Determine the [X, Y] coordinate at the center of the cell enclosing the given text.  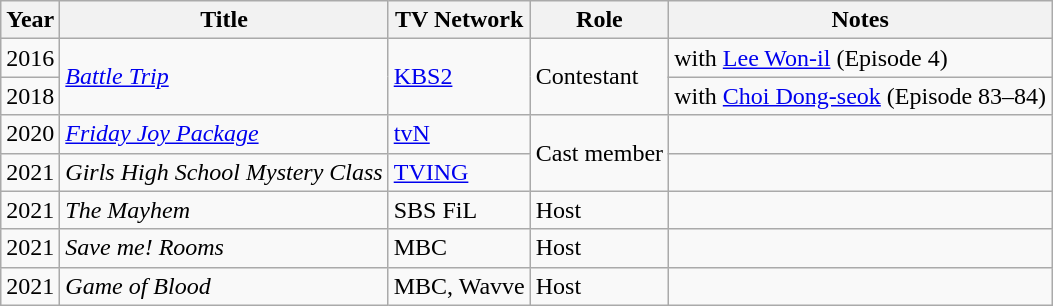
MBC [459, 248]
TV Network [459, 20]
Save me! Rooms [224, 248]
2020 [30, 134]
MBC, Wavve [459, 286]
Girls High School Mystery Class [224, 172]
2016 [30, 58]
with Choi Dong-seok (Episode 83–84) [860, 96]
SBS FiL [459, 210]
Cast member [599, 153]
Game of Blood [224, 286]
Friday Joy Package [224, 134]
with Lee Won-il (Episode 4) [860, 58]
Year [30, 20]
2018 [30, 96]
tvN [459, 134]
Contestant [599, 77]
Notes [860, 20]
TVING [459, 172]
Role [599, 20]
The Mayhem [224, 210]
Battle Trip [224, 77]
KBS2 [459, 77]
Title [224, 20]
